Extract the (x, y) coordinate from the center of the cell holding the provided text.  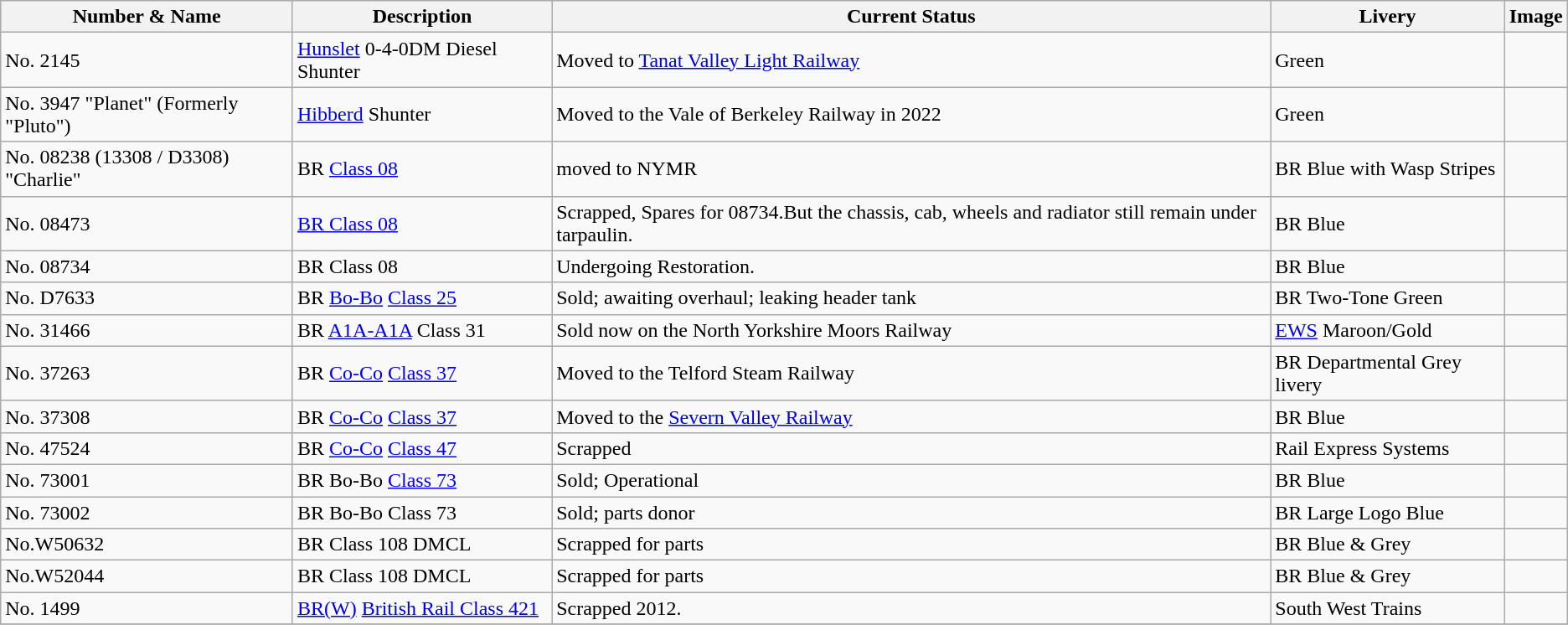
Livery (1387, 17)
BR Co-Co Class 47 (422, 448)
Scrapped 2012. (911, 608)
moved to NYMR (911, 169)
Scrapped, Spares for 08734.But the chassis, cab, wheels and radiator still remain under tarpaulin. (911, 223)
No. 73001 (147, 480)
BR Large Logo Blue (1387, 512)
Sold; Operational (911, 480)
No. D7633 (147, 298)
Sold now on the North Yorkshire Moors Railway (911, 330)
No. 31466 (147, 330)
Current Status (911, 17)
No. 08473 (147, 223)
BR(W) British Rail Class 421 (422, 608)
BR Two-Tone Green (1387, 298)
Hunslet 0-4-0DM Diesel Shunter (422, 60)
Number & Name (147, 17)
Rail Express Systems (1387, 448)
No. 08734 (147, 266)
No.W50632 (147, 545)
No. 73002 (147, 512)
Moved to the Severn Valley Railway (911, 416)
No. 3947 "Planet" (Formerly "Pluto") (147, 114)
No.W52044 (147, 576)
BR A1A-A1A Class 31 (422, 330)
No. 37263 (147, 374)
Moved to the Vale of Berkeley Railway in 2022 (911, 114)
Scrapped (911, 448)
Undergoing Restoration. (911, 266)
Image (1536, 17)
No. 2145 (147, 60)
South West Trains (1387, 608)
No. 08238 (13308 / D3308) "Charlie" (147, 169)
BR Departmental Grey livery (1387, 374)
No. 37308 (147, 416)
No. 1499 (147, 608)
Moved to Tanat Valley Light Railway (911, 60)
Sold; parts donor (911, 512)
BR Bo-Bo Class 25 (422, 298)
No. 47524 (147, 448)
Sold; awaiting overhaul; leaking header tank (911, 298)
Hibberd Shunter (422, 114)
Moved to the Telford Steam Railway (911, 374)
EWS Maroon/Gold (1387, 330)
BR Blue with Wasp Stripes (1387, 169)
Description (422, 17)
